Find where the given text appears and provide that cell's center as [X, Y] coordinate. 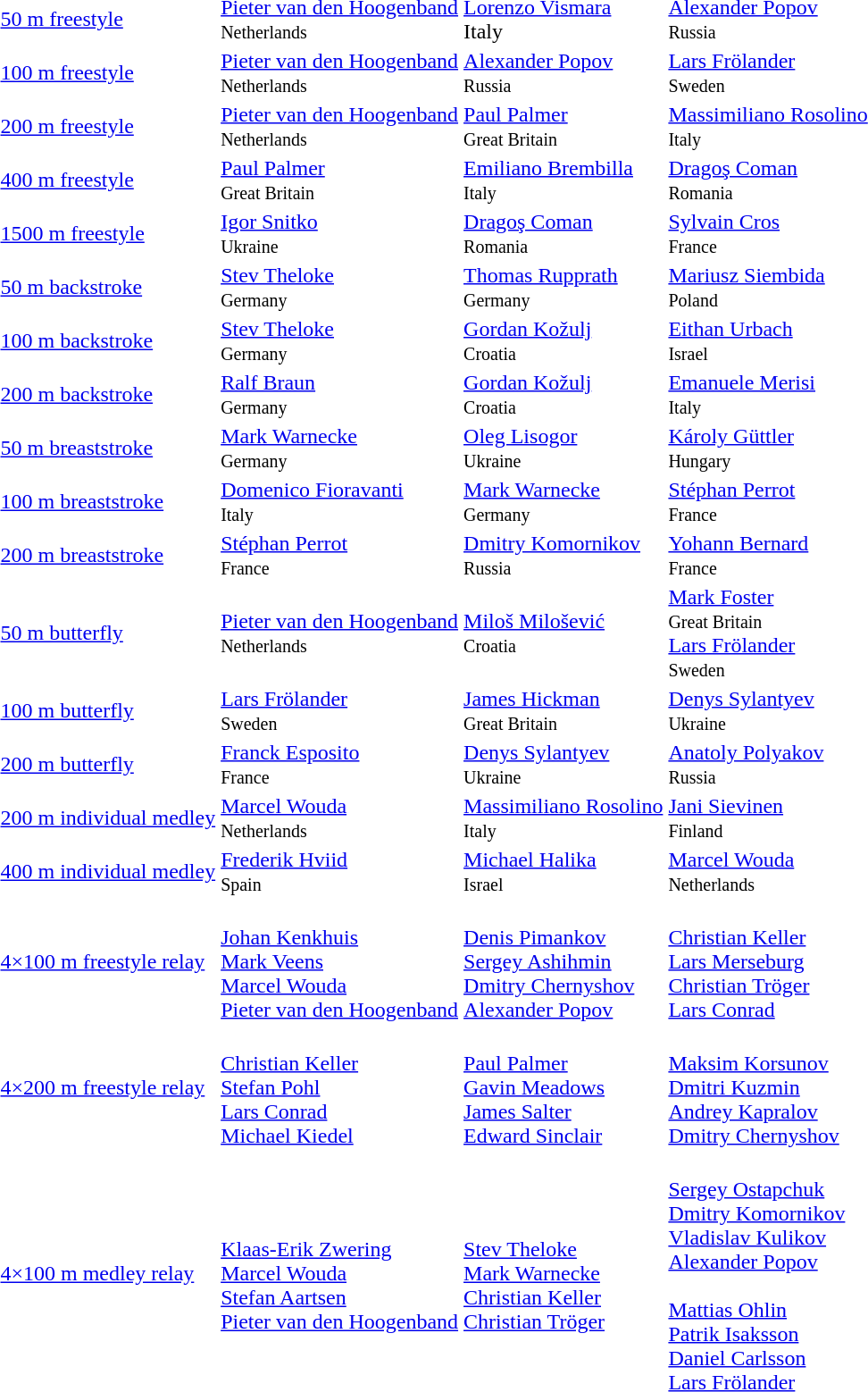
Franck EspositoFrance [339, 765]
Lars FrölanderSweden [339, 711]
James HickmanGreat Britain [563, 711]
Miloš MiloševićCroatia [563, 633]
Massimiliano RosolinoItaly [563, 818]
Paul Palmer Gavin Meadows James Salter Edward Sinclair [563, 1087]
Marcel WoudaNetherlands [339, 818]
Igor SnitkoUkraine [339, 234]
Dragoş ComanRomania [563, 234]
Oleg LisogorUkraine [563, 449]
Frederik HviidSpain [339, 872]
Christian Keller Stefan Pohl Lars Conrad Michael Kiedel [339, 1087]
Emiliano BrembillaItaly [563, 180]
Denis Pimankov Sergey Ashihmin Dmitry Chernyshov Alexander Popov [563, 961]
Johan Kenkhuis Mark Veens Marcel Wouda Pieter van den Hoogenband [339, 961]
Thomas RupprathGermany [563, 288]
Alexander PopovRussia [563, 73]
Denys SylantyevUkraine [563, 765]
Michael HalikaIsrael [563, 872]
Dmitry KomornikovRussia [563, 556]
Stéphan PerrotFrance [339, 556]
Ralf BraunGermany [339, 395]
Domenico FioravantiItaly [339, 502]
